Extract the (x, y) coordinate from the center of the cell holding the provided text.  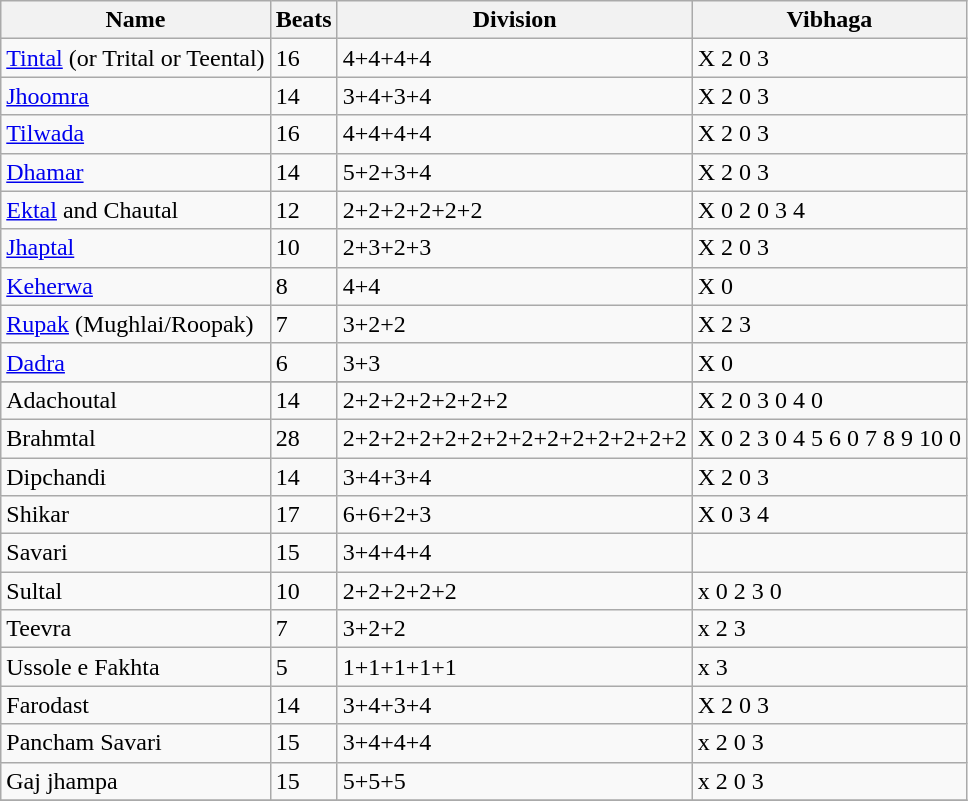
2+2+2+2+2+2 (514, 210)
Division (514, 20)
17 (304, 515)
28 (304, 438)
Dipchandi (136, 477)
Jhaptal (136, 248)
Beats (304, 20)
2+2+2+2+2 (514, 591)
5+5+5 (514, 781)
Vibhaga (829, 20)
x 0 2 3 0 (829, 591)
X 2 3 (829, 324)
Pancham Savari (136, 743)
Brahmtal (136, 438)
8 (304, 286)
Tintal (or Trital or Teental) (136, 58)
Teevra (136, 629)
X 0 2 3 0 4 5 6 0 7 8 9 10 0 (829, 438)
Savari (136, 553)
Name (136, 20)
X 2 0 3 0 4 0 (829, 400)
X 0 2 0 3 4 (829, 210)
2+3+2+3 (514, 248)
Tilwada (136, 134)
5 (304, 667)
Keherwa (136, 286)
Ektal and Chautal (136, 210)
5+2+3+4 (514, 172)
x 2 3 (829, 629)
6 (304, 362)
2+2+2+2+2+2+2 (514, 400)
Shikar (136, 515)
Farodast (136, 705)
Adachoutal (136, 400)
12 (304, 210)
Gaj jhampa (136, 781)
x 3 (829, 667)
3+3 (514, 362)
Rupak (Mughlai/Roopak) (136, 324)
4+4 (514, 286)
Dhamar (136, 172)
Dadra (136, 362)
Ussole e Fakhta (136, 667)
2+2+2+2+2+2+2+2+2+2+2+2+2+2 (514, 438)
Sultal (136, 591)
1+1+1+1+1 (514, 667)
Jhoomra (136, 96)
X 0 3 4 (829, 515)
6+6+2+3 (514, 515)
